Search for the cell housing the specified text and yield its [x, y] center coordinate. 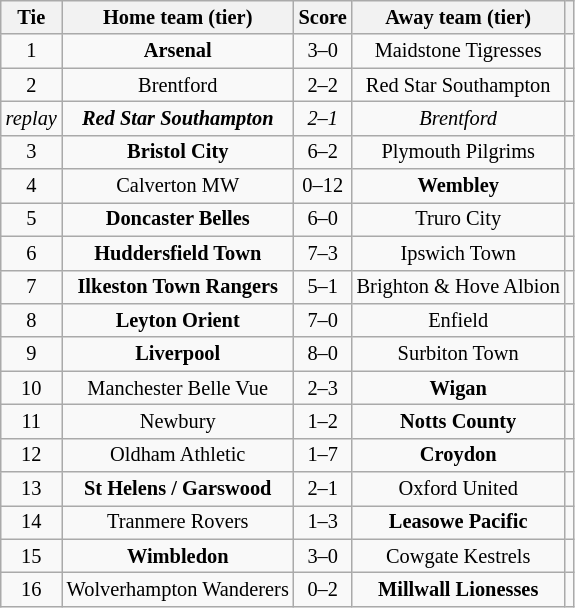
1–2 [323, 421]
Home team (tier) [178, 17]
8 [32, 320]
Enfield [458, 320]
replay [32, 118]
Arsenal [178, 51]
1–7 [323, 455]
10 [32, 388]
6–2 [323, 152]
Manchester Belle Vue [178, 388]
16 [32, 589]
1–3 [323, 522]
1 [32, 51]
7–0 [323, 320]
5–1 [323, 287]
13 [32, 489]
Away team (tier) [458, 17]
4 [32, 186]
Ilkeston Town Rangers [178, 287]
12 [32, 455]
0–2 [323, 589]
Maidstone Tigresses [458, 51]
Surbiton Town [458, 354]
6–0 [323, 219]
7 [32, 287]
Huddersfield Town [178, 253]
Tranmere Rovers [178, 522]
Tie [32, 17]
Calverton MW [178, 186]
Ipswich Town [458, 253]
Liverpool [178, 354]
St Helens / Garswood [178, 489]
Plymouth Pilgrims [458, 152]
Leasowe Pacific [458, 522]
Wolverhampton Wanderers [178, 589]
Notts County [458, 421]
3 [32, 152]
Leyton Orient [178, 320]
2 [32, 85]
Wimbledon [178, 556]
Millwall Lionesses [458, 589]
5 [32, 219]
11 [32, 421]
Truro City [458, 219]
Oxford United [458, 489]
Wembley [458, 186]
Brighton & Hove Albion [458, 287]
Score [323, 17]
Croydon [458, 455]
6 [32, 253]
Cowgate Kestrels [458, 556]
Doncaster Belles [178, 219]
2–3 [323, 388]
Oldham Athletic [178, 455]
14 [32, 522]
Newbury [178, 421]
7–3 [323, 253]
Bristol City [178, 152]
15 [32, 556]
9 [32, 354]
Wigan [458, 388]
2–2 [323, 85]
0–12 [323, 186]
8–0 [323, 354]
